For the text-containing cell, return its midpoint in [x, y] coordinate format. 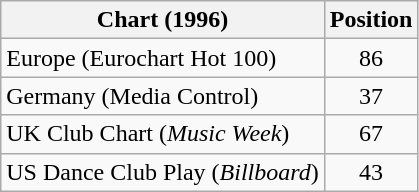
US Dance Club Play (Billboard) [162, 172]
86 [371, 58]
Chart (1996) [162, 20]
67 [371, 134]
Position [371, 20]
Germany (Media Control) [162, 96]
Europe (Eurochart Hot 100) [162, 58]
UK Club Chart (Music Week) [162, 134]
37 [371, 96]
43 [371, 172]
